Scan for the cell matching the given text and deliver its [X, Y] coordinate at center. 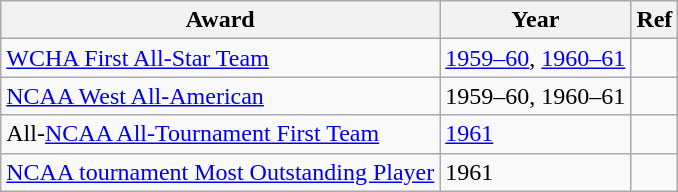
All-NCAA All-Tournament First Team [220, 134]
NCAA tournament Most Outstanding Player [220, 172]
Award [220, 20]
Year [536, 20]
Ref [654, 20]
NCAA West All-American [220, 96]
WCHA First All-Star Team [220, 58]
